Output the [X, Y] coordinate of the center of the cell containing the given text.  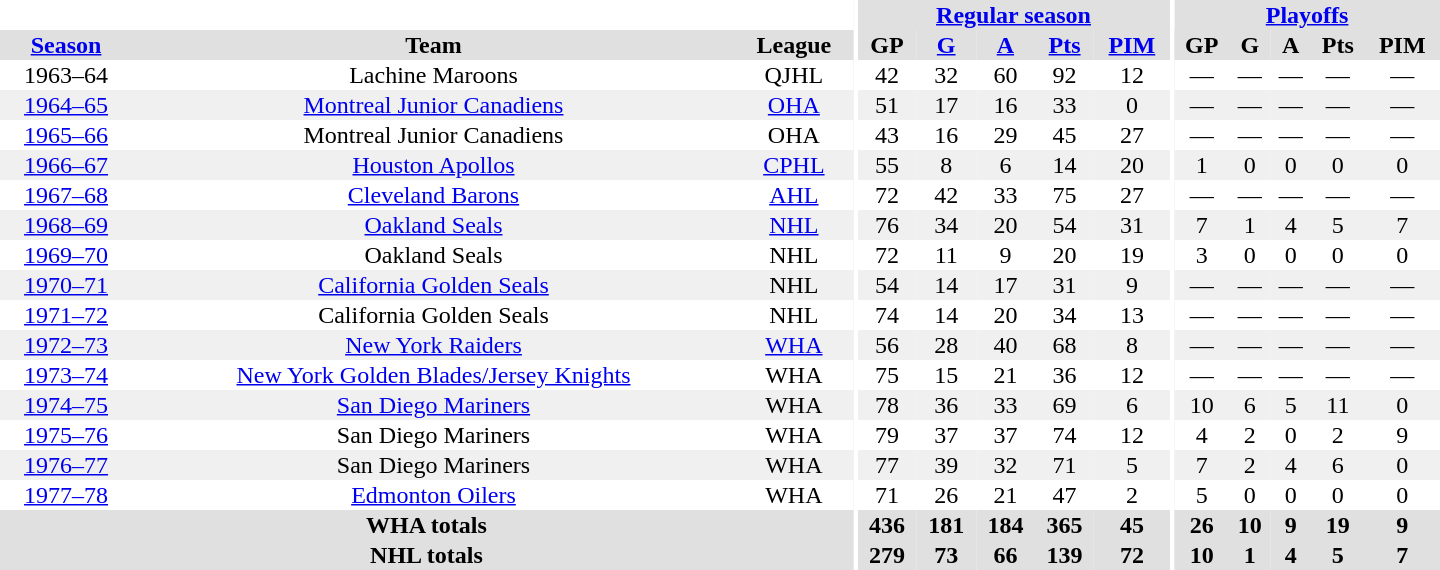
Regular season [1013, 15]
365 [1064, 525]
New York Golden Blades/Jersey Knights [434, 375]
1967–68 [66, 195]
436 [886, 525]
1977–78 [66, 495]
66 [1006, 555]
AHL [794, 195]
51 [886, 105]
13 [1132, 315]
1970–71 [66, 285]
1965–66 [66, 135]
Cleveland Barons [434, 195]
181 [946, 525]
92 [1064, 75]
68 [1064, 345]
1971–72 [66, 315]
Houston Apollos [434, 165]
56 [886, 345]
69 [1064, 405]
47 [1064, 495]
New York Raiders [434, 345]
184 [1006, 525]
78 [886, 405]
1974–75 [66, 405]
39 [946, 465]
79 [886, 435]
1972–73 [66, 345]
League [794, 45]
73 [946, 555]
1973–74 [66, 375]
139 [1064, 555]
55 [886, 165]
43 [886, 135]
15 [946, 375]
77 [886, 465]
1976–77 [66, 465]
Playoffs [1307, 15]
3 [1202, 255]
1975–76 [66, 435]
NHL totals [426, 555]
28 [946, 345]
CPHL [794, 165]
WHA totals [426, 525]
1966–67 [66, 165]
Season [66, 45]
QJHL [794, 75]
Lachine Maroons [434, 75]
60 [1006, 75]
279 [886, 555]
40 [1006, 345]
Team [434, 45]
76 [886, 225]
Edmonton Oilers [434, 495]
29 [1006, 135]
1968–69 [66, 225]
1969–70 [66, 255]
1963–64 [66, 75]
1964–65 [66, 105]
